Identify which cell holds the provided text, then report its [x, y] central coordinate. 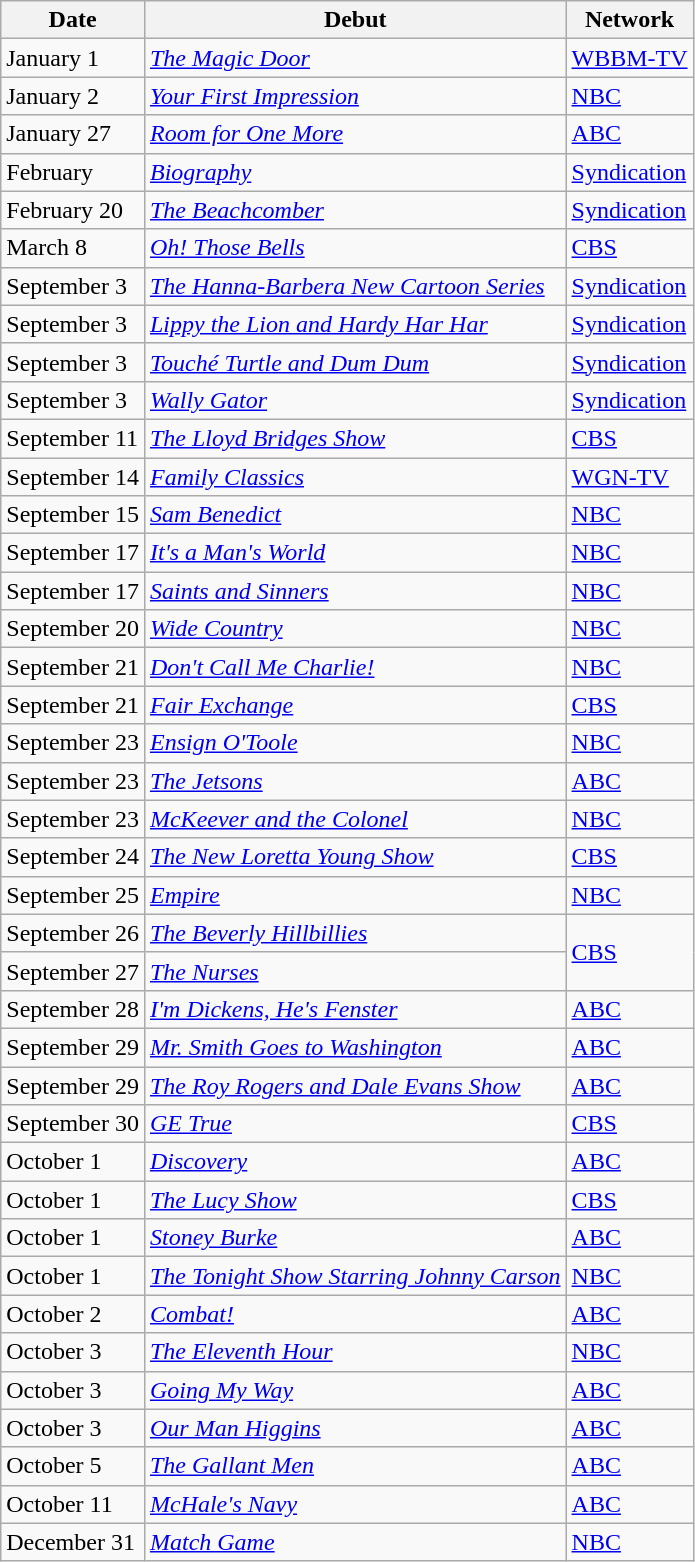
Empire [355, 895]
Mr. Smith Goes to Washington [355, 1047]
Fair Exchange [355, 705]
September 11 [73, 438]
Sam Benedict [355, 515]
September 28 [73, 1009]
WBBM-TV [630, 58]
February 20 [73, 210]
September 30 [73, 1124]
September 15 [73, 515]
October 5 [73, 1466]
Room for One More [355, 134]
Combat! [355, 1314]
The Hanna-Barbera New Cartoon Series [355, 286]
WGN-TV [630, 477]
The Eleventh Hour [355, 1352]
Our Man Higgins [355, 1428]
October 11 [73, 1504]
Don't Call Me Charlie! [355, 667]
February [73, 172]
The New Loretta Young Show [355, 857]
Stoney Burke [355, 1238]
January 2 [73, 96]
Ensign O'Toole [355, 743]
September 20 [73, 629]
The Lucy Show [355, 1200]
Match Game [355, 1542]
McHale's Navy [355, 1504]
The Jetsons [355, 781]
GE True [355, 1124]
September 26 [73, 933]
The Lloyd Bridges Show [355, 438]
September 27 [73, 971]
Lippy the Lion and Hardy Har Har [355, 324]
January 27 [73, 134]
The Nurses [355, 971]
September 25 [73, 895]
September 24 [73, 857]
Date [73, 20]
The Beverly Hillbillies [355, 933]
December 31 [73, 1542]
Network [630, 20]
The Roy Rogers and Dale Evans Show [355, 1085]
Discovery [355, 1162]
January 1 [73, 58]
Wide Country [355, 629]
September 14 [73, 477]
I'm Dickens, He's Fenster [355, 1009]
Going My Way [355, 1390]
The Beachcomber [355, 210]
Touché Turtle and Dum Dum [355, 362]
Biography [355, 172]
October 2 [73, 1314]
Your First Impression [355, 96]
Saints and Sinners [355, 591]
Family Classics [355, 477]
The Gallant Men [355, 1466]
McKeever and the Colonel [355, 819]
The Tonight Show Starring Johnny Carson [355, 1276]
It's a Man's World [355, 553]
March 8 [73, 248]
Debut [355, 20]
The Magic Door [355, 58]
Oh! Those Bells [355, 248]
Wally Gator [355, 400]
